Provide the (x, y) coordinate of the cell's center where the given text is located.  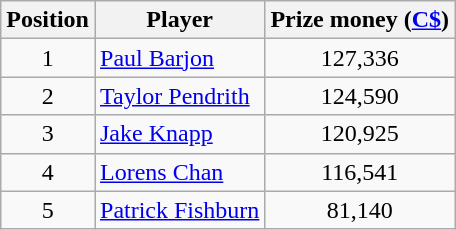
Position (48, 20)
4 (48, 172)
Jake Knapp (179, 134)
2 (48, 96)
Paul Barjon (179, 58)
Patrick Fishburn (179, 210)
1 (48, 58)
Prize money (C$) (360, 20)
Player (179, 20)
124,590 (360, 96)
Taylor Pendrith (179, 96)
5 (48, 210)
116,541 (360, 172)
3 (48, 134)
Lorens Chan (179, 172)
120,925 (360, 134)
81,140 (360, 210)
127,336 (360, 58)
